Capture the cell that displays the provided text and extract its [x, y] central coordinate. 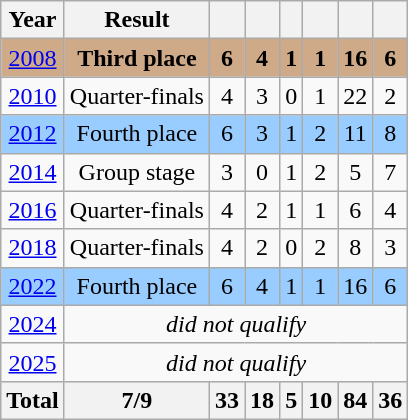
7/9 [136, 400]
36 [390, 400]
2012 [33, 134]
2014 [33, 172]
Group stage [136, 172]
18 [262, 400]
2008 [33, 58]
Total [33, 400]
2010 [33, 96]
Year [33, 20]
11 [356, 134]
2025 [33, 362]
2016 [33, 210]
10 [320, 400]
2018 [33, 248]
7 [390, 172]
2024 [33, 324]
Third place [136, 58]
Result [136, 20]
84 [356, 400]
22 [356, 96]
2022 [33, 286]
33 [226, 400]
